Provide the [X, Y] coordinate of the cell's center where the given text is located.  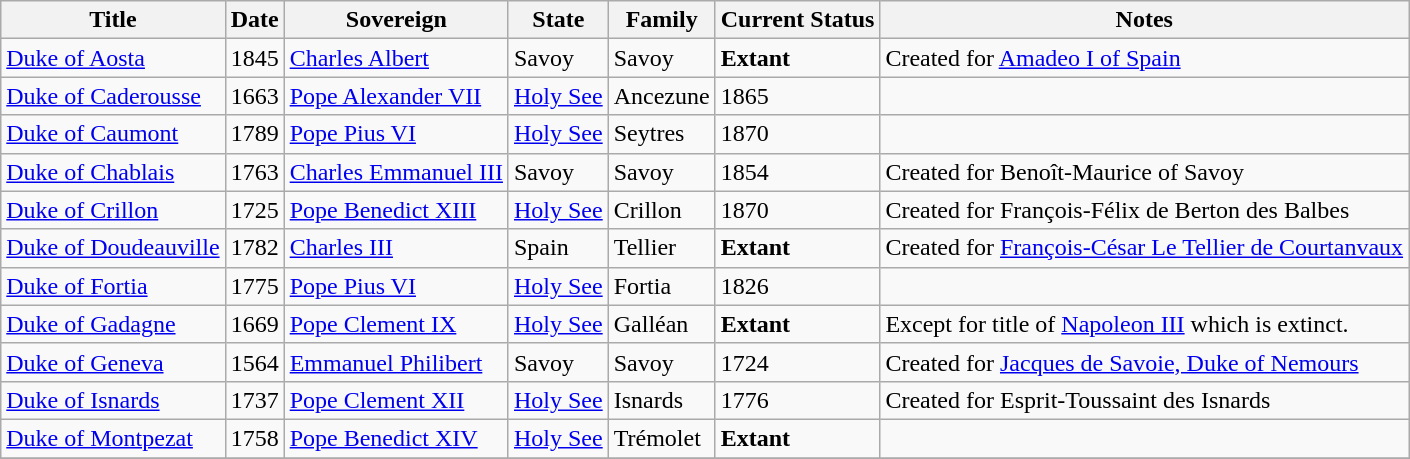
Duke of Caumont [113, 134]
Duke of Geneva [113, 362]
1782 [254, 248]
1758 [254, 438]
Emmanuel Philibert [396, 362]
Pope Benedict XIII [396, 210]
Pope Alexander VII [396, 96]
Created for François-Félix de Berton des Balbes [1144, 210]
Created for Jacques de Savoie, Duke of Nemours [1144, 362]
Duke of Caderousse [113, 96]
1775 [254, 286]
Duke of Gadagne [113, 324]
1669 [254, 324]
Pope Clement IX [396, 324]
Title [113, 20]
Duke of Chablais [113, 172]
Duke of Doudeauville [113, 248]
Charles Albert [396, 58]
Seytres [662, 134]
1826 [798, 286]
Duke of Montpezat [113, 438]
Charles Emmanuel III [396, 172]
1724 [798, 362]
Pope Clement XII [396, 400]
Isnards [662, 400]
Duke of Isnards [113, 400]
1564 [254, 362]
Fortia [662, 286]
Family [662, 20]
1854 [798, 172]
Except for title of Napoleon III which is extinct. [1144, 324]
Trémolet [662, 438]
Charles III [396, 248]
Current Status [798, 20]
Duke of Fortia [113, 286]
1789 [254, 134]
Created for Esprit-Toussaint des Isnards [1144, 400]
Duke of Aosta [113, 58]
State [558, 20]
Created for François-César Le Tellier de Courtanvaux [1144, 248]
Sovereign [396, 20]
Crillon [662, 210]
Date [254, 20]
1776 [798, 400]
Tellier [662, 248]
1763 [254, 172]
Spain [558, 248]
1737 [254, 400]
1663 [254, 96]
1845 [254, 58]
Created for Benoît-Maurice of Savoy [1144, 172]
1725 [254, 210]
Created for Amadeo I of Spain [1144, 58]
Duke of Crillon [113, 210]
1865 [798, 96]
Notes [1144, 20]
Ancezune [662, 96]
Pope Benedict XIV [396, 438]
Galléan [662, 324]
